Scan for the cell matching the given text and deliver its (X, Y) coordinate at center. 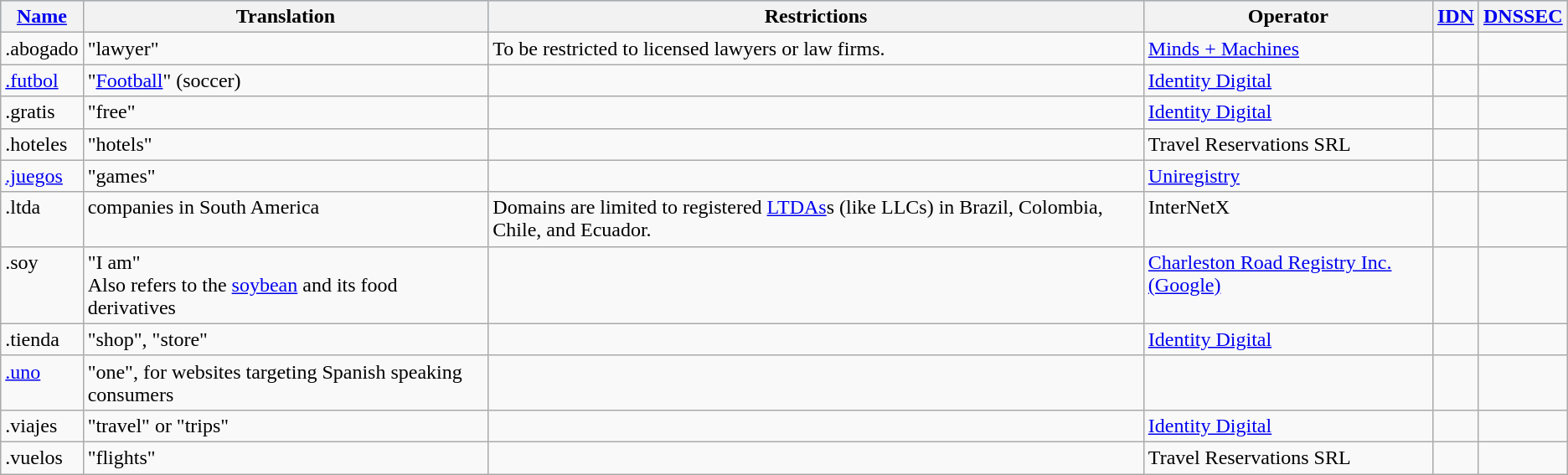
.tienda (42, 339)
.hoteles (42, 144)
Translation (286, 17)
"hotels" (286, 144)
"Football" (soccer) (286, 80)
.vuelos (42, 457)
Name (42, 17)
"travel" or "trips" (286, 426)
"shop", "store" (286, 339)
"one", for websites targeting Spanish speaking consumers (286, 382)
"flights" (286, 457)
.abogado (42, 49)
Restrictions (816, 17)
Operator (1288, 17)
IDN (1456, 17)
DNSSEC (1523, 17)
.juegos (42, 176)
To be restricted to licensed lawyers or law firms. (816, 49)
Charleston Road Registry Inc. (Google) (1288, 285)
Domains are limited to registered LTDAss (like LLCs) in Brazil, Colombia, Chile, and Ecuador. (816, 219)
.gratis (42, 112)
Minds + Machines (1288, 49)
"games" (286, 176)
InterNetX (1288, 219)
Uniregistry (1288, 176)
.uno (42, 382)
.futbol (42, 80)
.soy (42, 285)
.viajes (42, 426)
.ltda (42, 219)
companies in South America (286, 219)
"I am"Also refers to the soybean and its food derivatives (286, 285)
"free" (286, 112)
"lawyer" (286, 49)
